Find where the given text appears and provide that cell's center as (X, Y) coordinate. 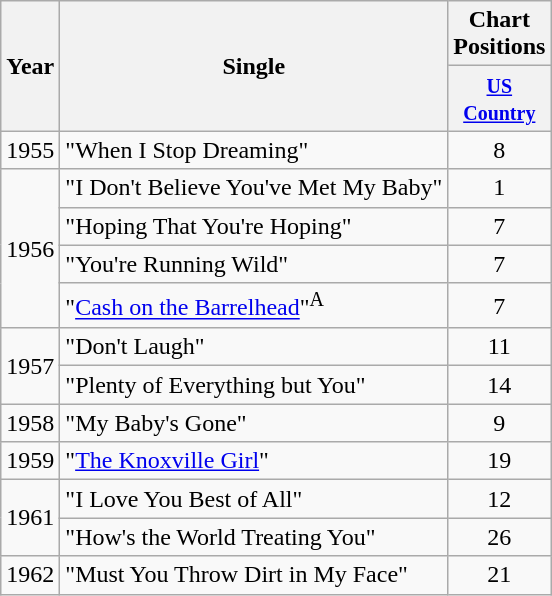
11 (500, 347)
1961 (30, 518)
"Must You Throw Dirt in My Face" (254, 575)
21 (500, 575)
1962 (30, 575)
"I Love You Best of All" (254, 499)
"Plenty of Everything but You" (254, 385)
"You're Running Wild" (254, 264)
"My Baby's Gone" (254, 423)
8 (500, 150)
Chart Positions (500, 34)
1959 (30, 461)
"When I Stop Dreaming" (254, 150)
1 (500, 188)
1956 (30, 248)
Single (254, 66)
12 (500, 499)
"The Knoxville Girl" (254, 461)
"Cash on the Barrelhead"A (254, 306)
"How's the World Treating You" (254, 537)
9 (500, 423)
1955 (30, 150)
14 (500, 385)
US Country (500, 98)
"I Don't Believe You've Met My Baby" (254, 188)
1957 (30, 366)
"Don't Laugh" (254, 347)
"Hoping That You're Hoping" (254, 226)
26 (500, 537)
1958 (30, 423)
Year (30, 66)
19 (500, 461)
